Capture the cell that displays the provided text and extract its (X, Y) central coordinate. 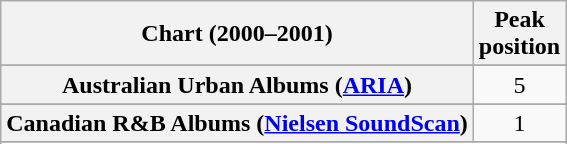
Australian Urban Albums (ARIA) (238, 85)
Canadian R&B Albums (Nielsen SoundScan) (238, 123)
Peakposition (519, 34)
5 (519, 85)
Chart (2000–2001) (238, 34)
1 (519, 123)
